Find where the given text appears and provide that cell's center as (X, Y) coordinate. 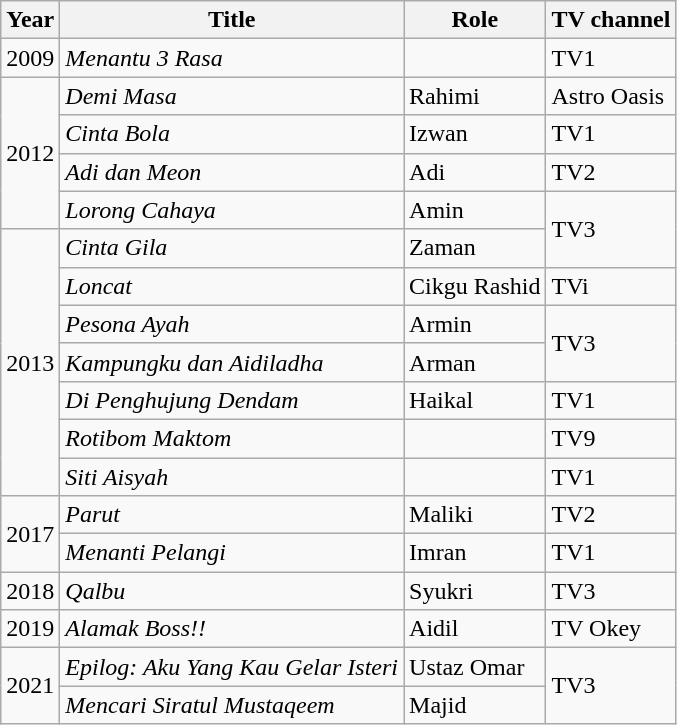
Title (232, 20)
Kampungku dan Aidiladha (232, 362)
2018 (30, 591)
Armin (475, 324)
TV Okey (611, 629)
Amin (475, 210)
Parut (232, 515)
2021 (30, 686)
Year (30, 20)
TV9 (611, 438)
2012 (30, 153)
Cikgu Rashid (475, 286)
Majid (475, 705)
Zaman (475, 248)
Izwan (475, 134)
Demi Masa (232, 96)
Syukri (475, 591)
Arman (475, 362)
Alamak Boss!! (232, 629)
Cinta Bola (232, 134)
Di Penghujung Dendam (232, 400)
TV channel (611, 20)
Aidil (475, 629)
Cinta Gila (232, 248)
TVi (611, 286)
Rotibom Maktom (232, 438)
Haikal (475, 400)
Ustaz Omar (475, 667)
Siti Aisyah (232, 477)
Adi (475, 172)
Role (475, 20)
Adi dan Meon (232, 172)
Qalbu (232, 591)
Loncat (232, 286)
Rahimi (475, 96)
Menanti Pelangi (232, 553)
Lorong Cahaya (232, 210)
2009 (30, 58)
Maliki (475, 515)
2017 (30, 534)
Epilog: Aku Yang Kau Gelar Isteri (232, 667)
Imran (475, 553)
2013 (30, 362)
Mencari Siratul Mustaqeem (232, 705)
Pesona Ayah (232, 324)
Menantu 3 Rasa (232, 58)
Astro Oasis (611, 96)
2019 (30, 629)
